Detect which cell encompasses the target text, then output its [X, Y] center coordinate. 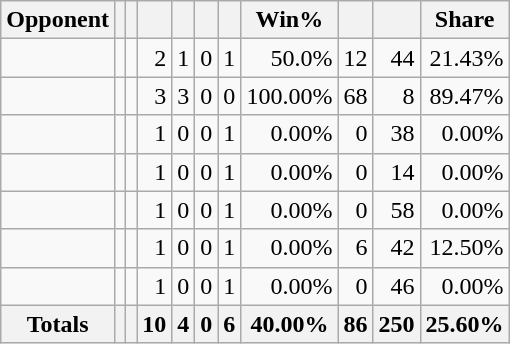
25.60% [464, 324]
250 [396, 324]
44 [396, 58]
14 [396, 172]
58 [396, 210]
Opponent [58, 20]
Totals [58, 324]
8 [396, 96]
2 [154, 58]
38 [396, 134]
68 [356, 96]
12 [356, 58]
46 [396, 286]
42 [396, 248]
4 [184, 324]
Win% [290, 20]
21.43% [464, 58]
100.00% [290, 96]
Share [464, 20]
40.00% [290, 324]
10 [154, 324]
86 [356, 324]
89.47% [464, 96]
50.0% [290, 58]
12.50% [464, 248]
